Output the [X, Y] coordinate of the center of the cell containing the given text.  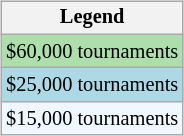
$25,000 tournaments [92, 85]
Legend [92, 18]
$15,000 tournaments [92, 119]
$60,000 tournaments [92, 51]
